Scan for the cell matching the given text and deliver its (X, Y) coordinate at center. 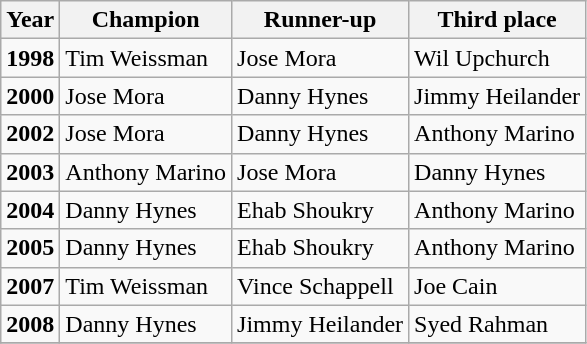
2000 (30, 96)
1998 (30, 58)
Joe Cain (498, 286)
Champion (146, 20)
Runner-up (320, 20)
2002 (30, 134)
Syed Rahman (498, 324)
2005 (30, 248)
2007 (30, 286)
Year (30, 20)
Vince Schappell (320, 286)
Wil Upchurch (498, 58)
2003 (30, 172)
2004 (30, 210)
Third place (498, 20)
2008 (30, 324)
